Scan for the cell matching the given text and deliver its (x, y) coordinate at center. 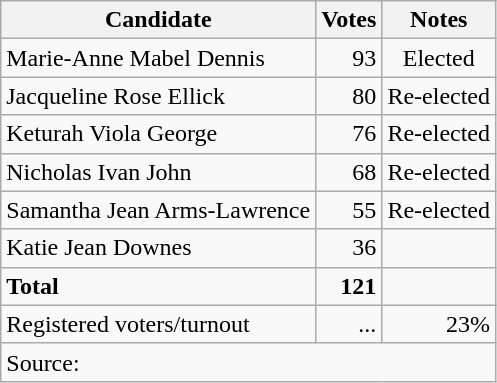
Votes (349, 20)
55 (349, 210)
121 (349, 286)
Registered voters/turnout (158, 324)
93 (349, 58)
Elected (439, 58)
Katie Jean Downes (158, 248)
Source: (248, 362)
Nicholas Ivan John (158, 172)
Jacqueline Rose Ellick (158, 96)
76 (349, 134)
23% (439, 324)
Marie-Anne Mabel Dennis (158, 58)
Candidate (158, 20)
Samantha Jean Arms-Lawrence (158, 210)
Keturah Viola George (158, 134)
68 (349, 172)
... (349, 324)
Total (158, 286)
Notes (439, 20)
80 (349, 96)
36 (349, 248)
